Provide the (X, Y) coordinate of the cell's center where the given text is located.  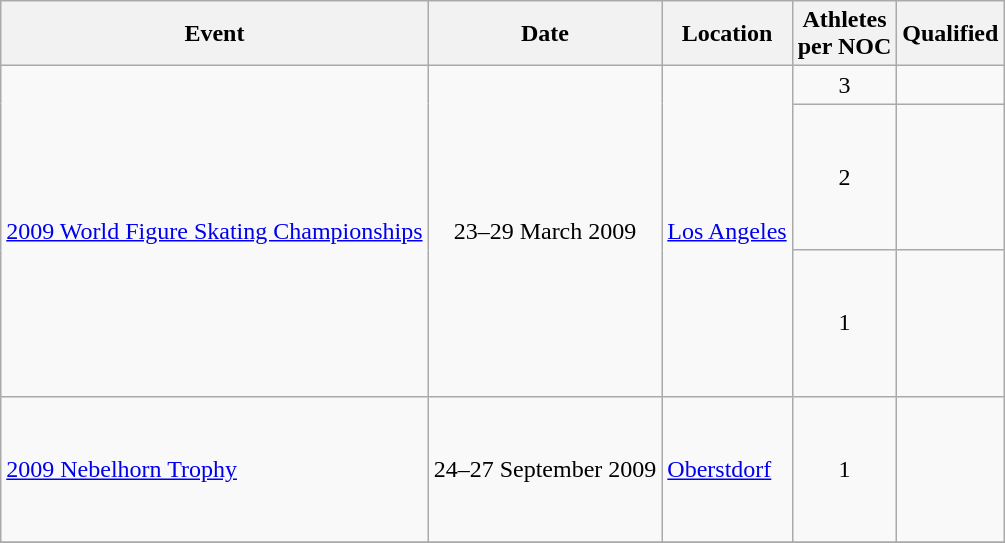
Qualified (950, 34)
Location (727, 34)
3 (844, 85)
Los Angeles (727, 231)
Event (214, 34)
2009 World Figure Skating Championships (214, 231)
Athletes per NOC (844, 34)
23–29 March 2009 (545, 231)
Date (545, 34)
Oberstdorf (727, 469)
24–27 September 2009 (545, 469)
2 (844, 177)
2009 Nebelhorn Trophy (214, 469)
